Determine the [X, Y] coordinate at the center of the cell enclosing the given text.  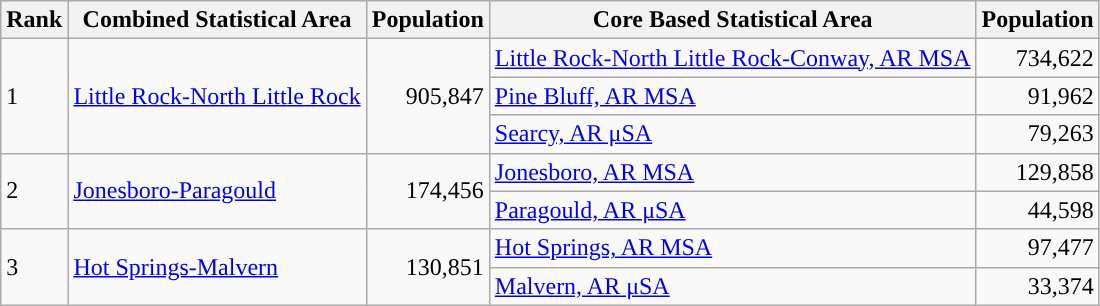
79,263 [1038, 134]
Rank [34, 20]
3 [34, 267]
97,477 [1038, 248]
1 [34, 96]
Little Rock-North Little Rock [217, 96]
129,858 [1038, 172]
734,622 [1038, 58]
174,456 [428, 191]
Combined Statistical Area [217, 20]
2 [34, 191]
Hot Springs, AR MSA [732, 248]
Pine Bluff, AR MSA [732, 96]
Little Rock-North Little Rock-Conway, AR MSA [732, 58]
Malvern, AR μSA [732, 286]
Jonesboro-Paragould [217, 191]
Paragould, AR μSA [732, 210]
Searcy, AR μSA [732, 134]
Hot Springs-Malvern [217, 267]
Core Based Statistical Area [732, 20]
44,598 [1038, 210]
130,851 [428, 267]
Jonesboro, AR MSA [732, 172]
33,374 [1038, 286]
905,847 [428, 96]
91,962 [1038, 96]
